Return the [X, Y] coordinate for the center point of the cell that contains the specified text.  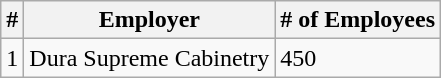
# of Employees [358, 20]
Employer [150, 20]
Dura Supreme Cabinetry [150, 58]
1 [12, 58]
# [12, 20]
450 [358, 58]
